Find where the given text appears and provide that cell's center as [x, y] coordinate. 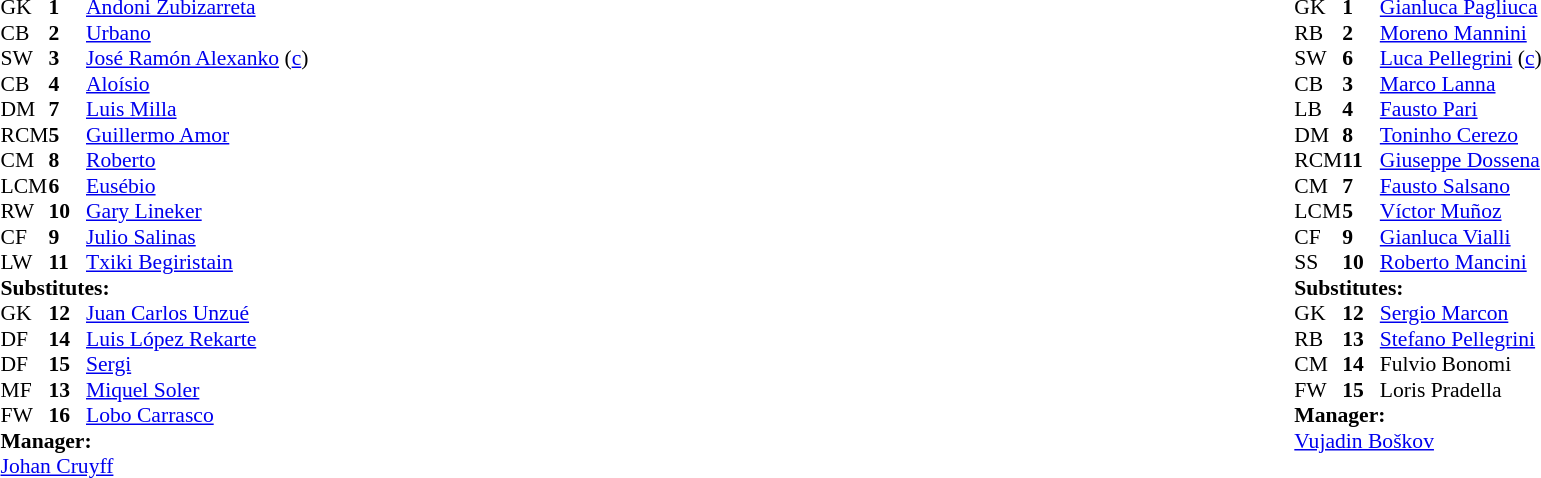
Urbano [197, 33]
LW [24, 263]
José Ramón Alexanko (c) [197, 59]
Eusébio [197, 186]
Juan Carlos Unzué [197, 313]
Miquel Soler [197, 390]
Guillermo Amor [197, 135]
Julio Salinas [197, 237]
Gary Lineker [197, 211]
MF [24, 390]
Aloísio [197, 84]
Txiki Begiristain [197, 263]
Luis Milla [197, 109]
Vujadin Boškov [1418, 441]
LB [1318, 109]
16 [67, 415]
RW [24, 211]
Luis López Rekarte [197, 339]
Lobo Carrasco [197, 415]
Roberto [197, 161]
SS [1318, 263]
Sergi [197, 365]
